Scan for the cell matching the given text and deliver its [x, y] coordinate at center. 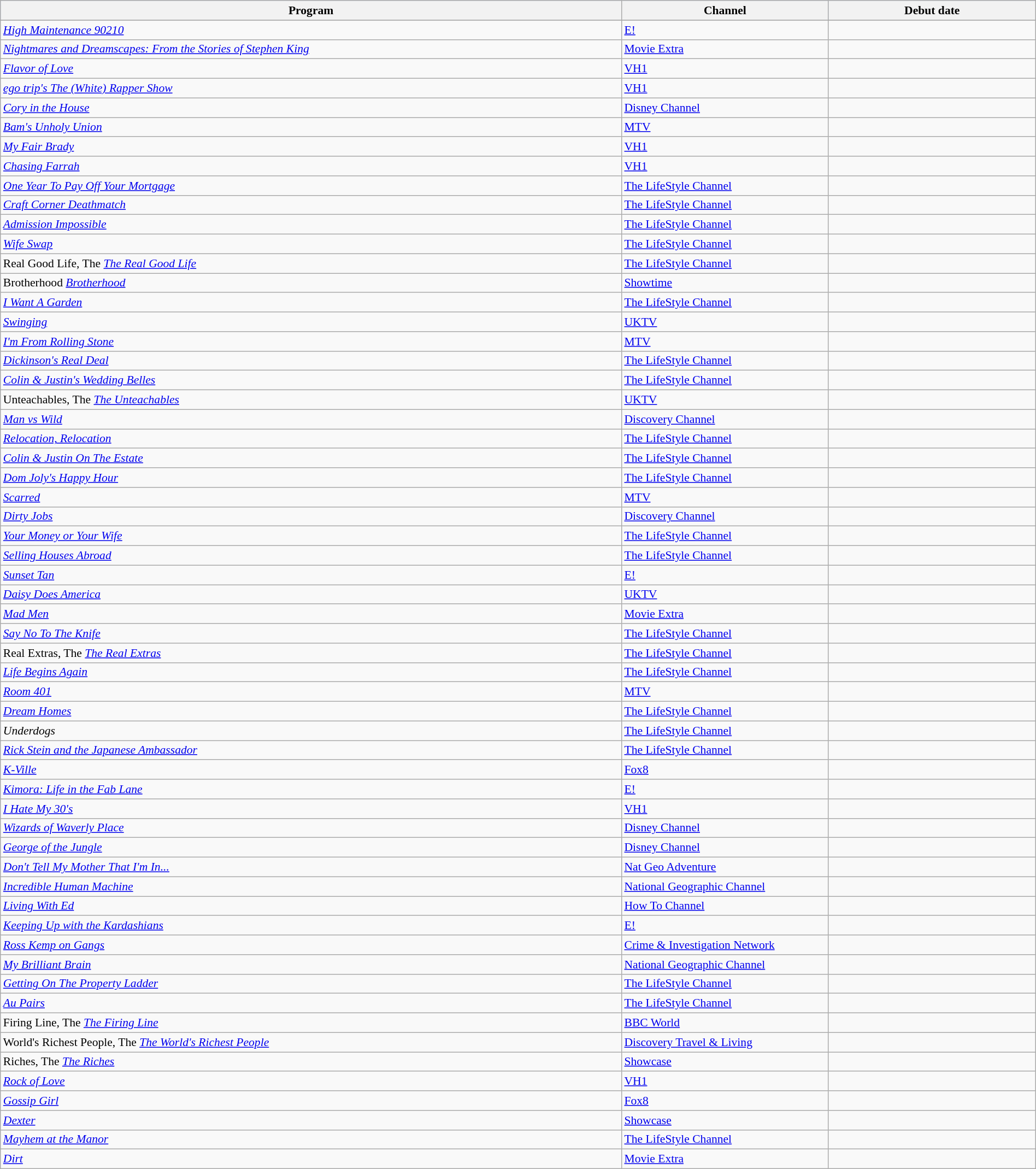
Mad Men [311, 614]
My Fair Brady [311, 147]
Sunset Tan [311, 575]
Admission Impossible [311, 225]
ego trip's The (White) Rapper Show [311, 89]
Bam's Unholy Union [311, 127]
Wizards of Waverly Place [311, 828]
Room 401 [311, 692]
Cory in the House [311, 108]
Your Money or Your Wife [311, 536]
Mayhem at the Manor [311, 1139]
Real Good Life, The The Real Good Life [311, 263]
Showtime [725, 283]
K-Ville [311, 770]
Rick Stein and the Japanese Ambassador [311, 750]
Colin & Justin On The Estate [311, 459]
Don't Tell My Mother That I'm In... [311, 867]
Daisy Does America [311, 595]
Riches, The The Riches [311, 1062]
Dirty Jobs [311, 516]
Dickinson's Real Deal [311, 361]
George of the Jungle [311, 848]
I Want A Garden [311, 303]
Brotherhood Brotherhood [311, 283]
Dirt [311, 1159]
Rock of Love [311, 1082]
Unteachables, The The Unteachables [311, 400]
I'm From Rolling Stone [311, 342]
Swinging [311, 322]
Dream Homes [311, 712]
How To Channel [725, 906]
Au Pairs [311, 1003]
Craft Corner Deathmatch [311, 205]
World's Richest People, The The World's Richest People [311, 1042]
Channel [725, 10]
Discovery Travel & Living [725, 1042]
Colin & Justin's Wedding Belles [311, 380]
Flavor of Love [311, 69]
Debut date [932, 10]
Dom Joly's Happy Hour [311, 478]
Kimora: Life in the Fab Lane [311, 789]
Underdogs [311, 731]
Chasing Farrah [311, 166]
Real Extras, The The Real Extras [311, 653]
Nat Geo Adventure [725, 867]
Keeping Up with the Kardashians [311, 926]
Ross Kemp on Gangs [311, 945]
High Maintenance 90210 [311, 30]
BBC World [725, 1023]
Crime & Investigation Network [725, 945]
Getting On The Property Ladder [311, 984]
Wife Swap [311, 244]
Gossip Girl [311, 1101]
Selling Houses Abroad [311, 556]
Say No To The Knife [311, 633]
Man vs Wild [311, 419]
Program [311, 10]
My Brilliant Brain [311, 965]
Scarred [311, 497]
One Year To Pay Off Your Mortgage [311, 186]
Life Begins Again [311, 672]
Nightmares and Dreamscapes: From the Stories of Stephen King [311, 49]
Firing Line, The The Firing Line [311, 1023]
Relocation, Relocation [311, 439]
Dexter [311, 1120]
I Hate My 30's [311, 809]
Incredible Human Machine [311, 886]
Living With Ed [311, 906]
